Locate the cell with the specified text and output its [x, y] center coordinate. 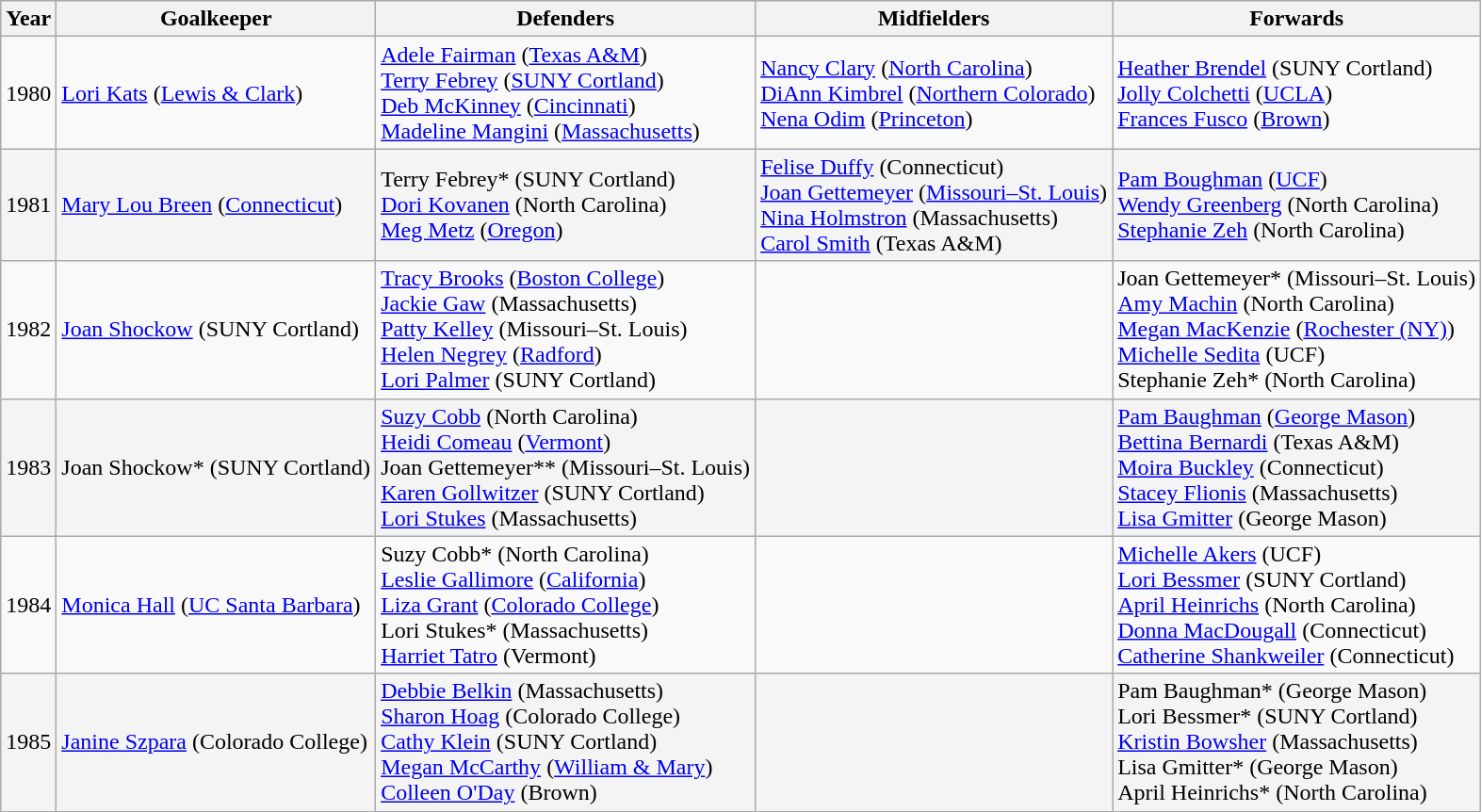
Pam Baughman* (George Mason)Lori Bessmer* (SUNY Cortland)Kristin Bowsher (Massachusetts)Lisa Gmitter* (George Mason)April Heinrichs* (North Carolina) [1296, 742]
Monica Hall (UC Santa Barbara) [217, 605]
Midfielders [935, 19]
Forwards [1296, 19]
Suzy Cobb (North Carolina)Heidi Comeau (Vermont)Joan Gettemeyer** (Missouri–St. Louis)Karen Gollwitzer (SUNY Cortland)Lori Stukes (Massachusetts) [565, 467]
Heather Brendel (SUNY Cortland)Jolly Colchetti (UCLA)Frances Fusco (Brown) [1296, 92]
Year [28, 19]
Pam Baughman (George Mason)Bettina Bernardi (Texas A&M)Moira Buckley (Connecticut)Stacey Flionis (Massachusetts)Lisa Gmitter (George Mason) [1296, 467]
Joan Gettemeyer* (Missouri–St. Louis) Amy Machin (North Carolina)Megan MacKenzie (Rochester (NY))Michelle Sedita (UCF)Stephanie Zeh* (North Carolina) [1296, 330]
Lori Kats (Lewis & Clark) [217, 92]
Felise Duffy (Connecticut)Joan Gettemeyer (Missouri–St. Louis)Nina Holmstron (Massachusetts)Carol Smith (Texas A&M) [935, 205]
Defenders [565, 19]
Nancy Clary (North Carolina)DiAnn Kimbrel (Northern Colorado)Nena Odim (Princeton) [935, 92]
1983 [28, 467]
Janine Szpara (Colorado College) [217, 742]
1982 [28, 330]
1980 [28, 92]
Pam Boughman (UCF)Wendy Greenberg (North Carolina)Stephanie Zeh (North Carolina) [1296, 205]
1985 [28, 742]
1984 [28, 605]
Goalkeeper [217, 19]
1981 [28, 205]
Mary Lou Breen (Connecticut) [217, 205]
Michelle Akers (UCF)Lori Bessmer (SUNY Cortland)April Heinrichs (North Carolina)Donna MacDougall (Connecticut)Catherine Shankweiler (Connecticut) [1296, 605]
Joan Shockow* (SUNY Cortland) [217, 467]
Tracy Brooks (Boston College)Jackie Gaw (Massachusetts)Patty Kelley (Missouri–St. Louis)Helen Negrey (Radford)Lori Palmer (SUNY Cortland) [565, 330]
Suzy Cobb* (North Carolina)Leslie Gallimore (California)Liza Grant (Colorado College)Lori Stukes* (Massachusetts)Harriet Tatro (Vermont) [565, 605]
Adele Fairman (Texas A&M)Terry Febrey (SUNY Cortland)Deb McKinney (Cincinnati)Madeline Mangini (Massachusetts) [565, 92]
Debbie Belkin (Massachusetts)Sharon Hoag (Colorado College)Cathy Klein (SUNY Cortland)Megan McCarthy (William & Mary)Colleen O'Day (Brown) [565, 742]
Terry Febrey* (SUNY Cortland)Dori Kovanen (North Carolina)Meg Metz (Oregon) [565, 205]
Joan Shockow (SUNY Cortland) [217, 330]
